Return the (X, Y) coordinate for the center point of the cell that contains the specified text.  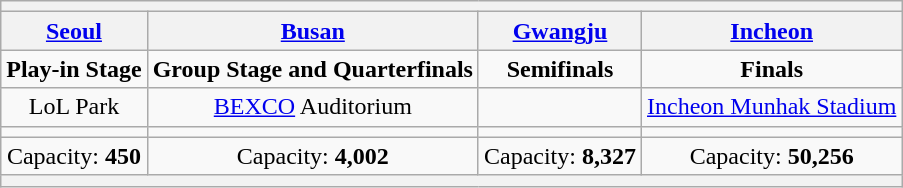
Gwangju (560, 31)
Finals (771, 69)
LoL Park (74, 107)
Seoul (74, 31)
Incheon (771, 31)
Incheon Munhak Stadium (771, 107)
Capacity: 50,256 (771, 156)
Busan (312, 31)
Group Stage and Quarterfinals (312, 69)
Capacity: 450 (74, 156)
Semifinals (560, 69)
BEXCO Auditorium (312, 107)
Capacity: 8,327 (560, 156)
Capacity: 4,002 (312, 156)
Play-in Stage (74, 69)
